Output the (X, Y) coordinate of the center of the cell containing the given text.  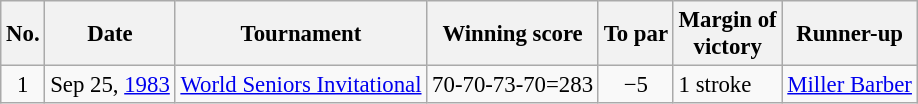
Tournament (301, 34)
To par (636, 34)
Sep 25, 1983 (110, 85)
70-70-73-70=283 (513, 85)
Runner-up (850, 34)
Winning score (513, 34)
Miller Barber (850, 85)
−5 (636, 85)
World Seniors Invitational (301, 85)
No. (23, 34)
1 (23, 85)
1 stroke (728, 85)
Margin ofvictory (728, 34)
Date (110, 34)
